From the cell containing the given text, extract its center point as (X, Y) coordinate. 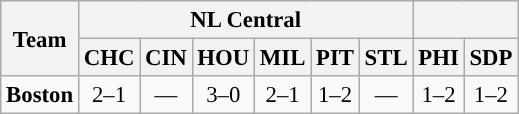
SDP (491, 58)
NL Central (246, 20)
STL (386, 58)
3–0 (224, 95)
HOU (224, 58)
MIL (283, 58)
CHC (108, 58)
CIN (166, 58)
Team (40, 38)
PHI (438, 58)
Boston (40, 95)
PIT (336, 58)
